Search for the cell housing the specified text and yield its (x, y) center coordinate. 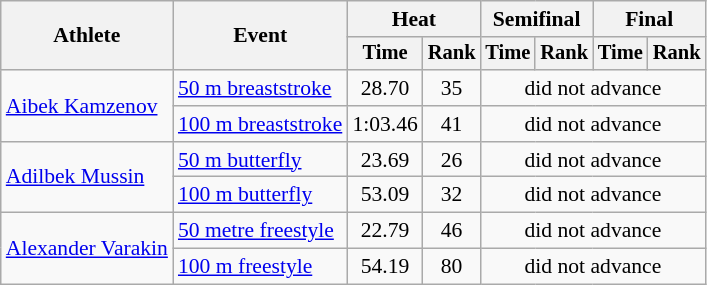
50 m butterfly (260, 160)
46 (452, 231)
80 (452, 267)
50 m breaststroke (260, 88)
Final (649, 19)
53.09 (384, 195)
Alexander Varakin (87, 248)
Semifinal (536, 19)
22.79 (384, 231)
Adilbek Mussin (87, 178)
54.19 (384, 267)
100 m freestyle (260, 267)
Event (260, 36)
41 (452, 124)
28.70 (384, 88)
100 m butterfly (260, 195)
100 m breaststroke (260, 124)
32 (452, 195)
35 (452, 88)
26 (452, 160)
1:03.46 (384, 124)
50 metre freestyle (260, 231)
Athlete (87, 36)
Aibek Kamzenov (87, 106)
Heat (414, 19)
23.69 (384, 160)
